Detect which cell encompasses the target text, then output its [X, Y] center coordinate. 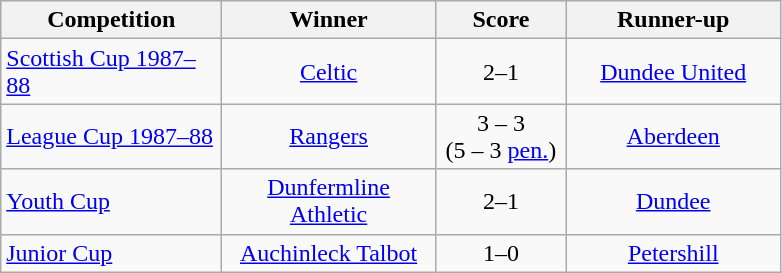
Score [500, 20]
Junior Cup [112, 253]
1–0 [500, 253]
Dunfermline Athletic [329, 202]
Petershill [673, 253]
Celtic [329, 72]
Winner [329, 20]
Scottish Cup 1987–88 [112, 72]
Aberdeen [673, 136]
Auchinleck Talbot [329, 253]
Runner-up [673, 20]
Dundee [673, 202]
Rangers [329, 136]
Dundee United [673, 72]
League Cup 1987–88 [112, 136]
Competition [112, 20]
3 – 3 (5 – 3 pen.) [500, 136]
Youth Cup [112, 202]
